Pinpoint the cell where the given text exists, returning its (x, y) midpoint coordinate. 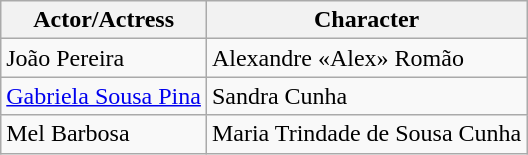
Mel Barbosa (104, 134)
João Pereira (104, 58)
Sandra Cunha (366, 96)
Alexandre «Alex» Romão (366, 58)
Actor/Actress (104, 20)
Gabriela Sousa Pina (104, 96)
Character (366, 20)
Maria Trindade de Sousa Cunha (366, 134)
